Extract the (x, y) coordinate from the center of the cell holding the provided text.  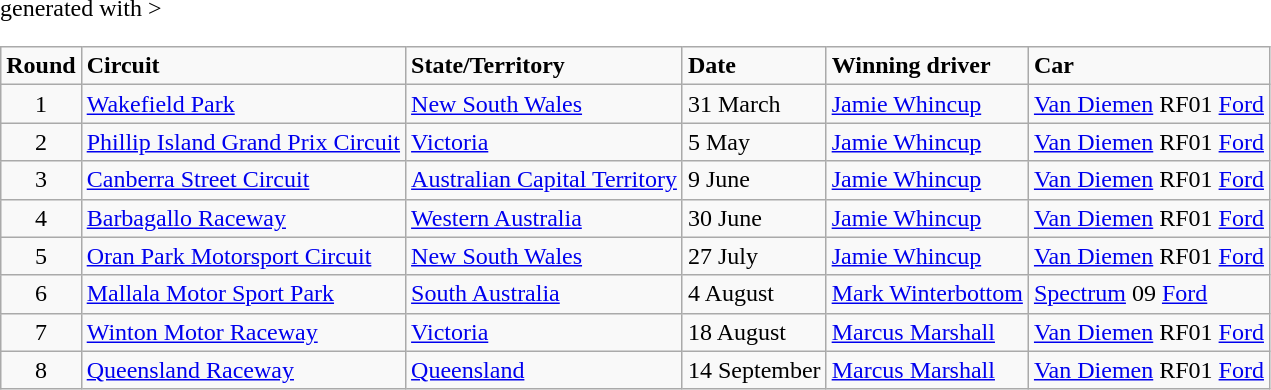
Barbagallo Raceway (243, 218)
Date (754, 66)
6 (41, 294)
Canberra Street Circuit (243, 180)
South Australia (544, 294)
5 (41, 256)
Spectrum 09 Ford (1148, 294)
Car (1148, 66)
4 (41, 218)
Phillip Island Grand Prix Circuit (243, 142)
7 (41, 332)
Winning driver (927, 66)
Winton Motor Raceway (243, 332)
Circuit (243, 66)
9 June (754, 180)
8 (41, 370)
27 July (754, 256)
Australian Capital Territory (544, 180)
Mallala Motor Sport Park (243, 294)
18 August (754, 332)
Queensland (544, 370)
Oran Park Motorsport Circuit (243, 256)
State/Territory (544, 66)
Wakefield Park (243, 104)
1 (41, 104)
30 June (754, 218)
Queensland Raceway (243, 370)
Mark Winterbottom (927, 294)
14 September (754, 370)
5 May (754, 142)
Round (41, 66)
31 March (754, 104)
4 August (754, 294)
3 (41, 180)
2 (41, 142)
Western Australia (544, 218)
